Identify which cell holds the provided text, then report its [X, Y] central coordinate. 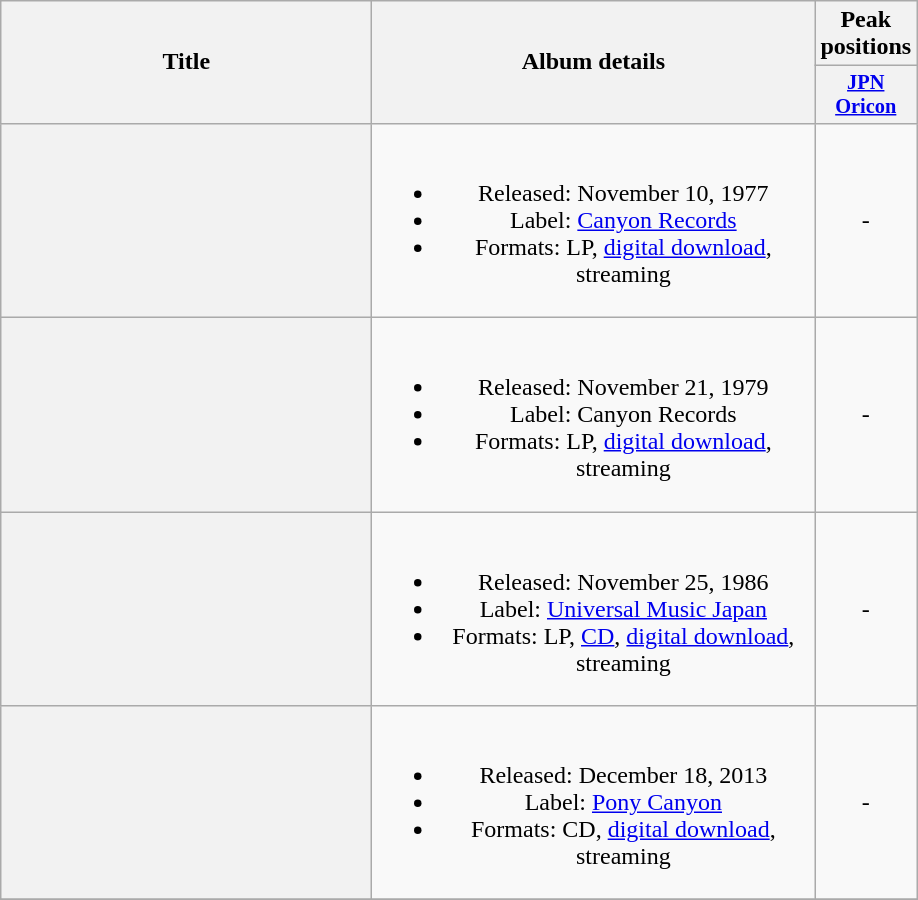
Released: November 10, 1977Label: Canyon RecordsFormats: LP, digital download, streaming [594, 220]
Released: November 25, 1986Label: Universal Music JapanFormats: LP, CD, digital download, streaming [594, 609]
Title [186, 62]
Peak positions [866, 34]
Released: November 21, 1979Label: Canyon RecordsFormats: LP, digital download, streaming [594, 415]
Released: December 18, 2013Label: Pony CanyonFormats: CD, digital download, streaming [594, 803]
JPNOricon [866, 95]
Album details [594, 62]
